For the text-containing cell, return its midpoint in [X, Y] coordinate format. 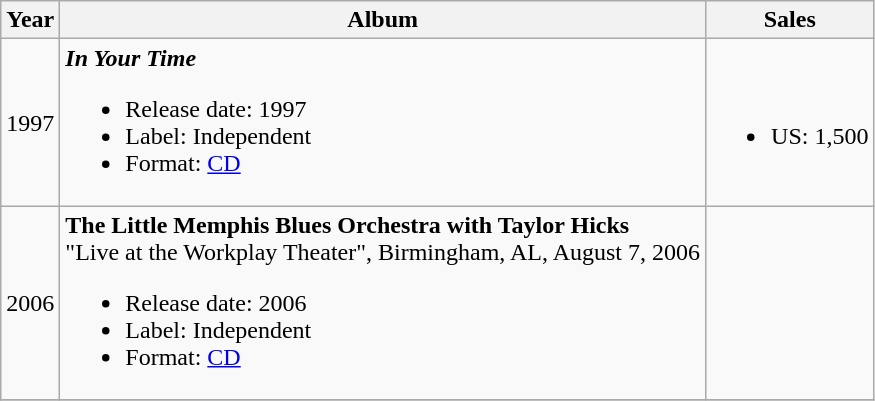
US: 1,500 [790, 122]
Sales [790, 20]
Year [30, 20]
2006 [30, 303]
1997 [30, 122]
In Your TimeRelease date: 1997Label: IndependentFormat: CD [383, 122]
Album [383, 20]
